Find where the given text appears and provide that cell's center as [x, y] coordinate. 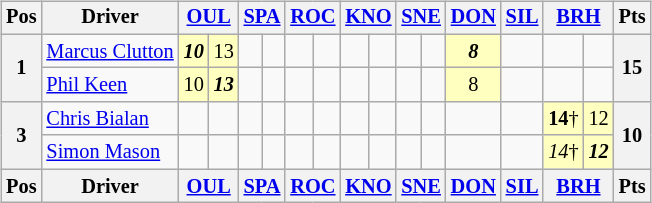
3 [21, 136]
1 [21, 68]
15 [632, 68]
Simon Mason [110, 152]
Marcus Clutton [110, 51]
Phil Keen [110, 85]
Chris Bialan [110, 119]
